Detect which cell encompasses the target text, then output its [x, y] center coordinate. 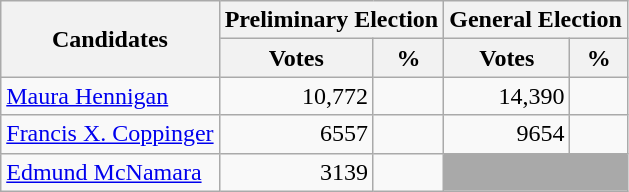
10,772 [296, 96]
Edmund McNamara [110, 172]
14,390 [507, 96]
Preliminary Election [332, 20]
Francis X. Coppinger [110, 134]
3139 [296, 172]
Maura Hennigan [110, 96]
Candidates [110, 39]
6557 [296, 134]
General Election [536, 20]
9654 [507, 134]
